Return (X, Y) of the center of cell containing provided text 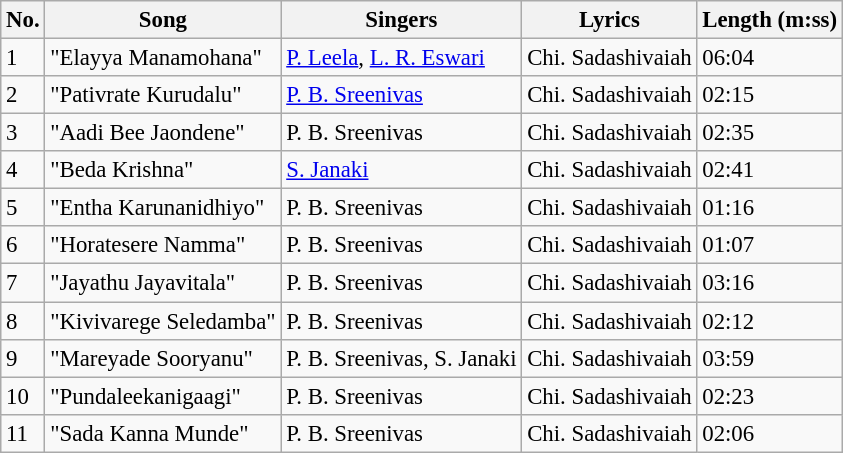
"Pundaleekanigaagi" (163, 396)
3 (23, 133)
Length (m:ss) (770, 20)
5 (23, 208)
02:12 (770, 321)
10 (23, 396)
9 (23, 358)
02:23 (770, 396)
03:16 (770, 283)
"Beda Krishna" (163, 170)
1 (23, 58)
"Entha Karunanidhiyo" (163, 208)
"Sada Kanna Munde" (163, 433)
"Aadi Bee Jaondene" (163, 133)
11 (23, 433)
01:16 (770, 208)
2 (23, 95)
Song (163, 20)
02:06 (770, 433)
7 (23, 283)
6 (23, 245)
"Pativrate Kurudalu" (163, 95)
"Jayathu Jayavitala" (163, 283)
02:35 (770, 133)
"Horatesere Namma" (163, 245)
Singers (402, 20)
P. B. Sreenivas, S. Janaki (402, 358)
"Kivivarege Seledamba" (163, 321)
01:07 (770, 245)
"Elayya Manamohana" (163, 58)
Lyrics (610, 20)
"Mareyade Sooryanu" (163, 358)
06:04 (770, 58)
02:15 (770, 95)
8 (23, 321)
No. (23, 20)
S. Janaki (402, 170)
P. Leela, L. R. Eswari (402, 58)
02:41 (770, 170)
03:59 (770, 358)
4 (23, 170)
